Return (X, Y) of the center of cell containing provided text 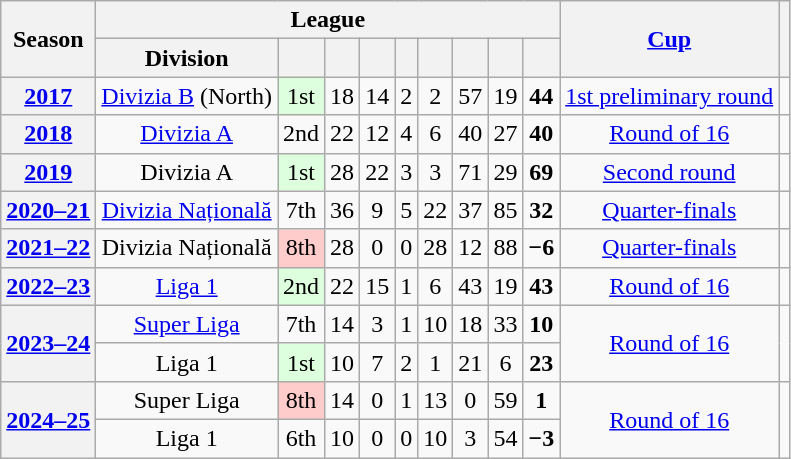
23 (542, 362)
Second round (670, 172)
2019 (48, 172)
33 (506, 324)
6th (302, 438)
69 (542, 172)
29 (506, 172)
85 (506, 210)
2017 (48, 96)
36 (342, 210)
59 (506, 400)
−6 (542, 248)
5 (406, 210)
32 (542, 210)
2022–23 (48, 286)
7 (378, 362)
15 (378, 286)
9 (378, 210)
1st preliminary round (670, 96)
2023–24 (48, 343)
54 (506, 438)
−3 (542, 438)
13 (436, 400)
Season (48, 39)
4 (406, 134)
2018 (48, 134)
Division (187, 58)
27 (506, 134)
2020–21 (48, 210)
71 (470, 172)
League (328, 20)
Divizia B (North) (187, 96)
2024–25 (48, 419)
21 (470, 362)
37 (470, 210)
57 (470, 96)
Cup (670, 39)
2021–22 (48, 248)
44 (542, 96)
88 (506, 248)
